Output the (x, y) coordinate of the center of the cell containing the given text.  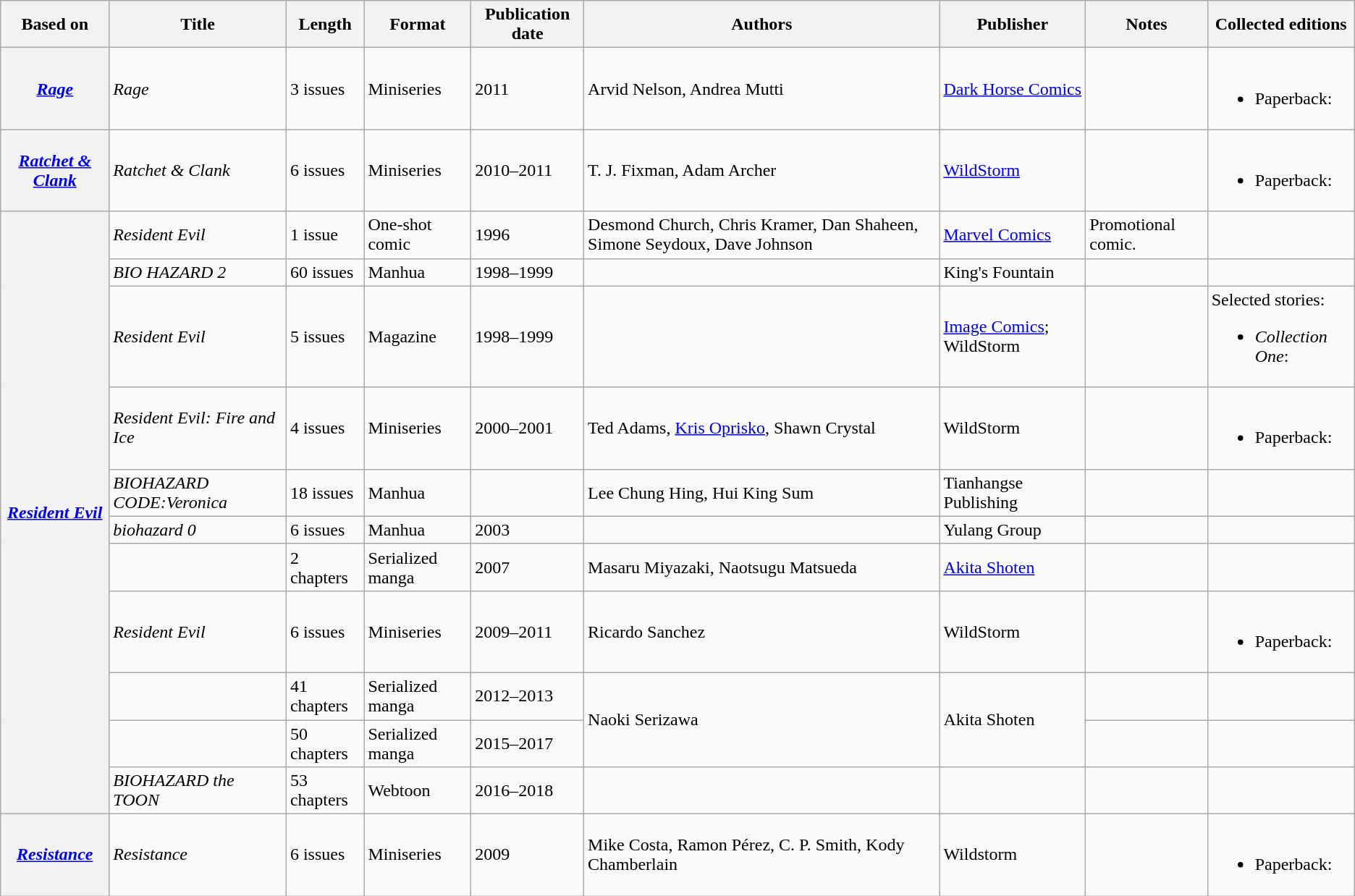
King's Fountain (1013, 272)
4 issues (324, 428)
2010–2011 (528, 171)
2012–2013 (528, 696)
BIO HAZARD 2 (198, 272)
53 chapters (324, 790)
BIOHAZARD the TOON (198, 790)
Promotional comic. (1147, 234)
Wildstorm (1013, 855)
60 issues (324, 272)
Ted Adams, Kris Oprisko, Shawn Crystal (761, 428)
Title (198, 25)
Desmond Church, Chris Kramer, Dan Shaheen, Simone Seydoux, Dave Johnson (761, 234)
2 chapters (324, 567)
Authors (761, 25)
Based on (55, 25)
Webtoon (418, 790)
Notes (1147, 25)
Publication date (528, 25)
Selected stories:Collection One: (1281, 337)
2007 (528, 567)
Yulang Group (1013, 530)
2011 (528, 88)
2009 (528, 855)
5 issues (324, 337)
2003 (528, 530)
Length (324, 25)
18 issues (324, 492)
One-shot comic (418, 234)
2015–2017 (528, 743)
T. J. Fixman, Adam Archer (761, 171)
Lee Chung Hing, Hui King Sum (761, 492)
Publisher (1013, 25)
Marvel Comics (1013, 234)
Mike Costa, Ramon Pérez, C. P. Smith, Kody Chamberlain (761, 855)
BIOHAZARD CODE:Veronica (198, 492)
1996 (528, 234)
2016–2018 (528, 790)
Arvid Nelson, Andrea Mutti (761, 88)
2000–2001 (528, 428)
50 chapters (324, 743)
Collected editions (1281, 25)
Format (418, 25)
Magazine (418, 337)
Dark Horse Comics (1013, 88)
2009–2011 (528, 631)
3 issues (324, 88)
1 issue (324, 234)
Resident Evil: Fire and Ice (198, 428)
Ricardo Sanchez (761, 631)
Image Comics; WildStorm (1013, 337)
Masaru Miyazaki, Naotsugu Matsueda (761, 567)
biohazard 0 (198, 530)
Naoki Serizawa (761, 719)
Tianhangse Publishing (1013, 492)
41 chapters (324, 696)
